Pinpoint the cell where the given text exists, returning its [x, y] midpoint coordinate. 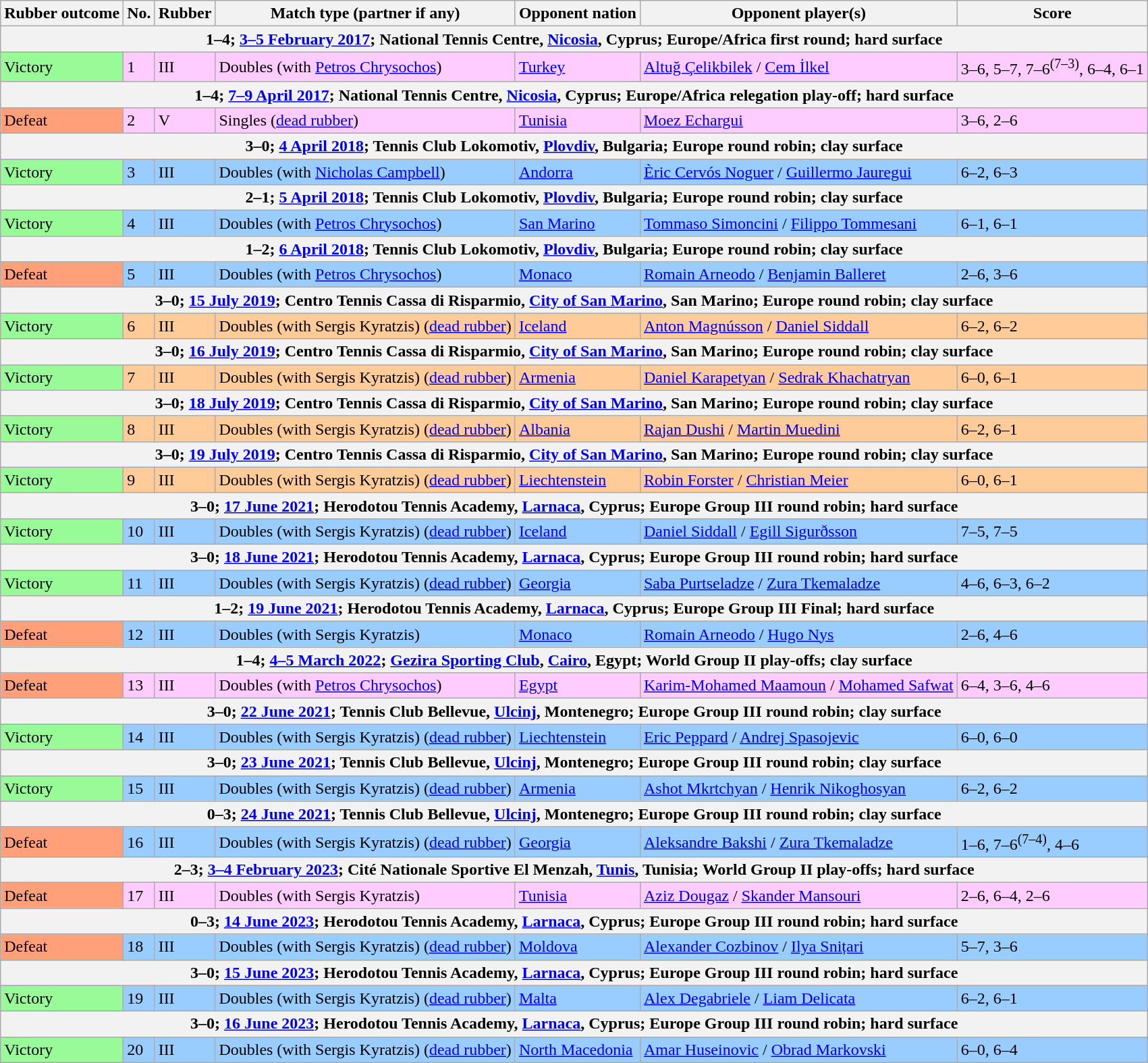
5 [139, 275]
2–3; 3–4 February 2023; Cité Nationale Sportive El Menzah, Tunis, Tunisia; World Group II play-offs; hard surface [574, 870]
Daniel Siddall / Egill Sigurðsson [798, 531]
Anton Magnússon / Daniel Siddall [798, 326]
Rubber outcome [62, 13]
3 [139, 172]
1–4; 4–5 March 2022; Gezira Sporting Club, Cairo, Egypt; World Group II play-offs; clay surface [574, 660]
4 [139, 223]
8 [139, 429]
Tommaso Simoncini / Filippo Tommesani [798, 223]
3–0; 19 July 2019; Centro Tennis Cassa di Risparmio, City of San Marino, San Marino; Europe round robin; clay surface [574, 454]
16 [139, 842]
1 [139, 67]
Andorra [578, 172]
Albania [578, 429]
Match type (partner if any) [366, 13]
15 [139, 788]
Èric Cervós Noguer / Guillermo Jauregui [798, 172]
2–6, 6–4, 2–6 [1052, 896]
Ashot Mkrtchyan / Henrik Nikoghosyan [798, 788]
Eric Peppard / Andrej Spasojevic [798, 737]
1–4; 7–9 April 2017; National Tennis Centre, Nicosia, Cyprus; Europe/Africa relegation play-off; hard surface [574, 94]
Aziz Dougaz / Skander Mansouri [798, 896]
3–0; 18 June 2021; Herodotou Tennis Academy, Larnaca, Cyprus; Europe Group III round robin; hard surface [574, 557]
Altuğ Çelikbilek / Cem İlkel [798, 67]
2 [139, 120]
Rubber [185, 13]
Rajan Dushi / Martin Muedini [798, 429]
2–6, 4–6 [1052, 634]
Romain Arneodo / Hugo Nys [798, 634]
Saba Purtseladze / Zura Tkemaladze [798, 583]
No. [139, 13]
20 [139, 1050]
3–0; 17 June 2021; Herodotou Tennis Academy, Larnaca, Cyprus; Europe Group III round robin; hard surface [574, 506]
3–6, 2–6 [1052, 120]
Moez Echargui [798, 120]
Doubles (with Nicholas Campbell) [366, 172]
3–0; 15 July 2019; Centro Tennis Cassa di Risparmio, City of San Marino, San Marino; Europe round robin; clay surface [574, 300]
Daniel Karapetyan / Sedrak Khachatryan [798, 377]
10 [139, 531]
6–1, 6–1 [1052, 223]
19 [139, 998]
7–5, 7–5 [1052, 531]
2–6, 3–6 [1052, 275]
Opponent nation [578, 13]
3–0; 15 June 2023; Herodotou Tennis Academy, Larnaca, Cyprus; Europe Group III round robin; hard surface [574, 973]
Alexander Cozbinov / Ilya Snițari [798, 947]
6–0, 6–0 [1052, 737]
V [185, 120]
11 [139, 583]
Romain Arneodo / Benjamin Balleret [798, 275]
Egypt [578, 686]
0–3; 14 June 2023; Herodotou Tennis Academy, Larnaca, Cyprus; Europe Group III round robin; hard surface [574, 921]
Amar Huseinovic / Obrad Markovski [798, 1050]
Moldova [578, 947]
18 [139, 947]
Opponent player(s) [798, 13]
1–4; 3–5 February 2017; National Tennis Centre, Nicosia, Cyprus; Europe/Africa first round; hard surface [574, 39]
5–7, 3–6 [1052, 947]
Aleksandre Bakshi / Zura Tkemaladze [798, 842]
6–2, 6–3 [1052, 172]
9 [139, 480]
14 [139, 737]
Karim-Mohamed Maamoun / Mohamed Safwat [798, 686]
1–2; 19 June 2021; Herodotou Tennis Academy, Larnaca, Cyprus; Europe Group III Final; hard surface [574, 609]
0–3; 24 June 2021; Tennis Club Bellevue, Ulcinj, Montenegro; Europe Group III round robin; clay surface [574, 814]
6 [139, 326]
6–4, 3–6, 4–6 [1052, 686]
2–1; 5 April 2018; Tennis Club Lokomotiv, Plovdiv, Bulgaria; Europe round robin; clay surface [574, 198]
Singles (dead rubber) [366, 120]
3–0; 23 June 2021; Tennis Club Bellevue, Ulcinj, Montenegro; Europe Group III round robin; clay surface [574, 763]
7 [139, 377]
3–0; 18 July 2019; Centro Tennis Cassa di Risparmio, City of San Marino, San Marino; Europe round robin; clay surface [574, 403]
4–6, 6–3, 6–2 [1052, 583]
Score [1052, 13]
Robin Forster / Christian Meier [798, 480]
13 [139, 686]
6–0, 6–4 [1052, 1050]
3–0; 22 June 2021; Tennis Club Bellevue, Ulcinj, Montenegro; Europe Group III round robin; clay surface [574, 711]
3–0; 4 April 2018; Tennis Club Lokomotiv, Plovdiv, Bulgaria; Europe round robin; clay surface [574, 146]
17 [139, 896]
Alex Degabriele / Liam Delicata [798, 998]
San Marino [578, 223]
1–2; 6 April 2018; Tennis Club Lokomotiv, Plovdiv, Bulgaria; Europe round robin; clay surface [574, 249]
3–0; 16 July 2019; Centro Tennis Cassa di Risparmio, City of San Marino, San Marino; Europe round robin; clay surface [574, 352]
1–6, 7–6(7–4), 4–6 [1052, 842]
12 [139, 634]
North Macedonia [578, 1050]
Malta [578, 998]
Turkey [578, 67]
3–6, 5–7, 7–6(7–3), 6–4, 6–1 [1052, 67]
3–0; 16 June 2023; Herodotou Tennis Academy, Larnaca, Cyprus; Europe Group III round robin; hard surface [574, 1024]
